Provide the (x, y) coordinate of the cell's center where the given text is located.  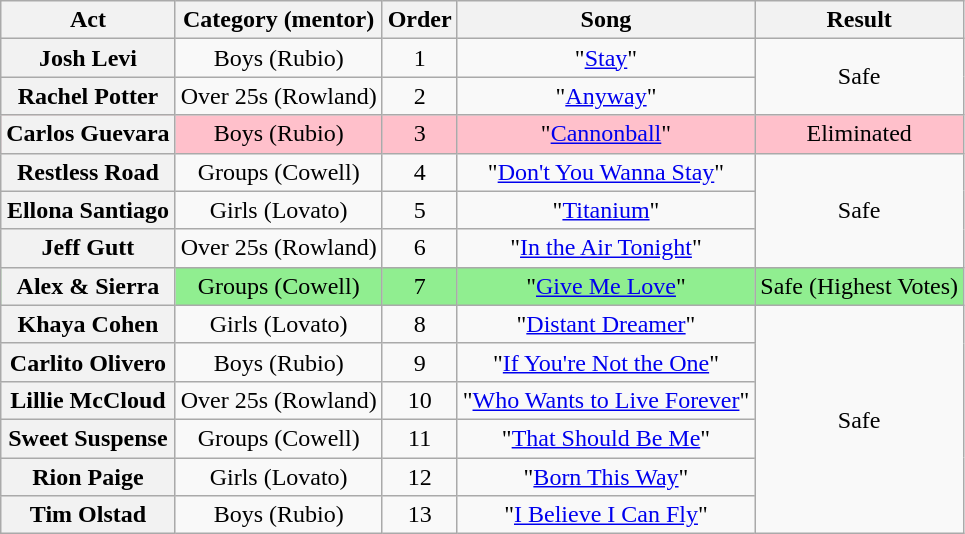
Ellona Santiago (88, 210)
Eliminated (860, 134)
11 (420, 438)
Carlito Olivero (88, 362)
"I Believe I Can Fly" (606, 515)
Act (88, 20)
"Born This Way" (606, 477)
Sweet Suspense (88, 438)
2 (420, 96)
Josh Levi (88, 58)
Safe (Highest Votes) (860, 286)
12 (420, 477)
3 (420, 134)
"Cannonball" (606, 134)
4 (420, 172)
Tim Olstad (88, 515)
Rachel Potter (88, 96)
Jeff Gutt (88, 248)
"In the Air Tonight" (606, 248)
9 (420, 362)
"Anyway" (606, 96)
"Titanium" (606, 210)
Alex & Sierra (88, 286)
Song (606, 20)
13 (420, 515)
"Distant Dreamer" (606, 324)
"If You're Not the One" (606, 362)
"Give Me Love" (606, 286)
7 (420, 286)
Order (420, 20)
Restless Road (88, 172)
Carlos Guevara (88, 134)
5 (420, 210)
Result (860, 20)
Khaya Cohen (88, 324)
"Who Wants to Live Forever" (606, 400)
Rion Paige (88, 477)
"Stay" (606, 58)
"Don't You Wanna Stay" (606, 172)
6 (420, 248)
10 (420, 400)
"That Should Be Me" (606, 438)
8 (420, 324)
Category (mentor) (278, 20)
1 (420, 58)
Lillie McCloud (88, 400)
